Find where the given text appears and provide that cell's center as (X, Y) coordinate. 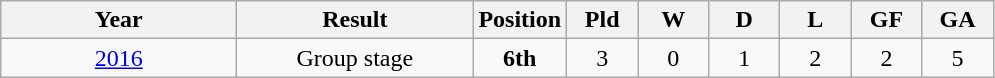
Group stage (355, 58)
2016 (119, 58)
GF (886, 20)
D (744, 20)
W (674, 20)
3 (602, 58)
Year (119, 20)
Position (520, 20)
GA (958, 20)
1 (744, 58)
6th (520, 58)
Result (355, 20)
5 (958, 58)
L (816, 20)
0 (674, 58)
Pld (602, 20)
